Locate the cell with the specified text and output its [X, Y] center coordinate. 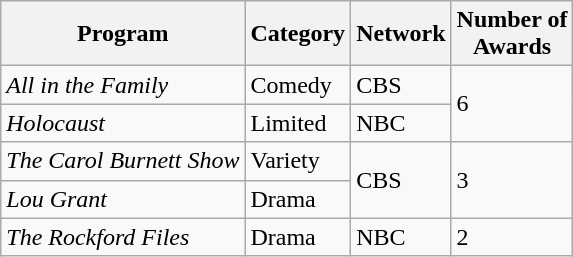
Variety [298, 161]
The Carol Burnett Show [123, 161]
Limited [298, 123]
6 [512, 104]
Network [401, 34]
2 [512, 237]
Category [298, 34]
Lou Grant [123, 199]
Number ofAwards [512, 34]
Holocaust [123, 123]
All in the Family [123, 85]
The Rockford Files [123, 237]
Program [123, 34]
3 [512, 180]
Comedy [298, 85]
